Pinpoint the cell where the given text exists, returning its [x, y] midpoint coordinate. 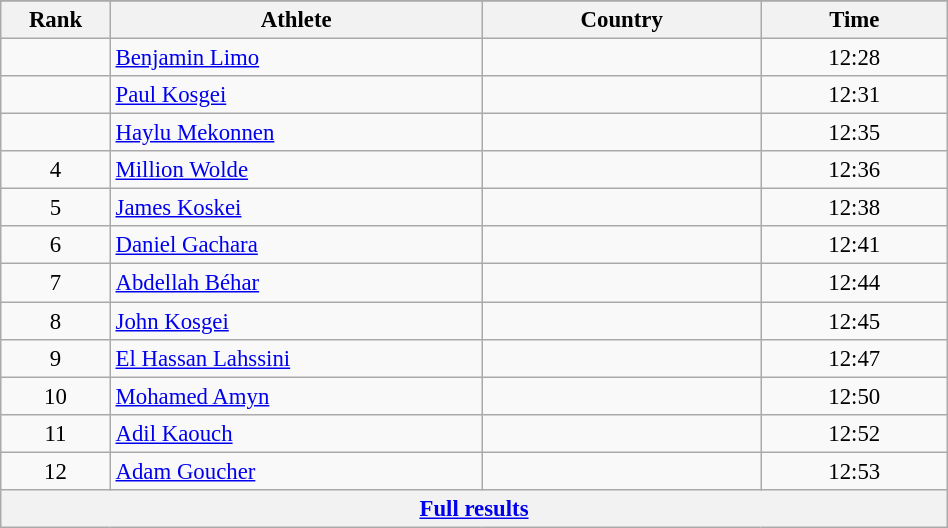
12:53 [854, 471]
12:50 [854, 396]
Adam Goucher [296, 471]
12:31 [854, 95]
9 [56, 358]
6 [56, 245]
12:38 [854, 208]
12:28 [854, 58]
12:36 [854, 170]
Daniel Gachara [296, 245]
5 [56, 208]
Rank [56, 20]
Benjamin Limo [296, 58]
10 [56, 396]
Mohamed Amyn [296, 396]
4 [56, 170]
12:35 [854, 133]
12:52 [854, 433]
Adil Kaouch [296, 433]
11 [56, 433]
8 [56, 321]
John Kosgei [296, 321]
James Koskei [296, 208]
Abdellah Béhar [296, 283]
Country [622, 20]
Paul Kosgei [296, 95]
7 [56, 283]
El Hassan Lahssini [296, 358]
Time [854, 20]
Athlete [296, 20]
Million Wolde [296, 170]
12:45 [854, 321]
Full results [474, 509]
12:41 [854, 245]
12:47 [854, 358]
12 [56, 471]
Haylu Mekonnen [296, 133]
12:44 [854, 283]
